Search for the cell housing the specified text and yield its (X, Y) center coordinate. 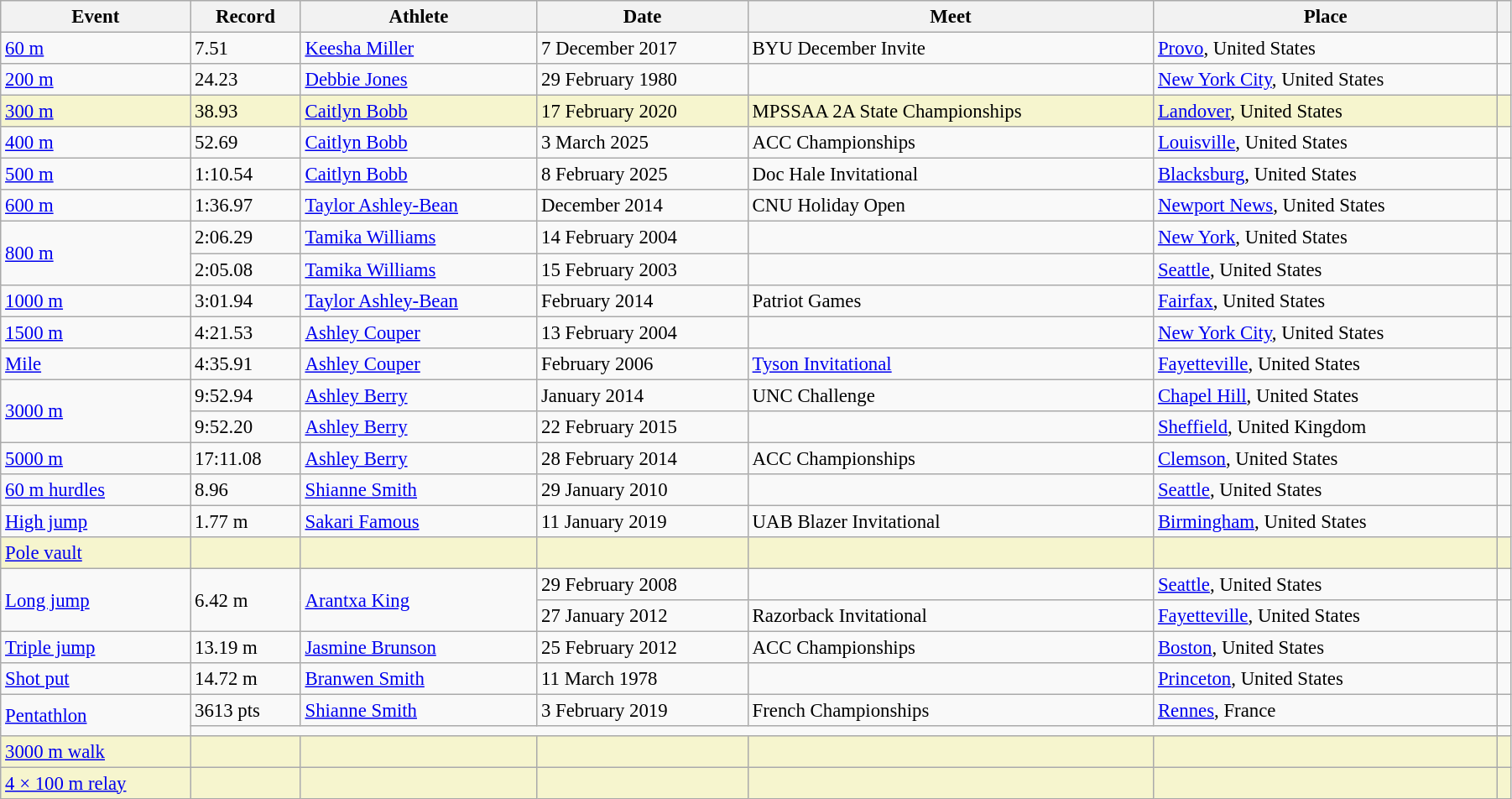
Provo, United States (1326, 49)
29 February 2008 (643, 585)
Meet (950, 17)
UAB Blazer Invitational (950, 521)
2:06.29 (245, 238)
Mile (96, 363)
14.72 m (245, 679)
52.69 (245, 143)
17:11.08 (245, 458)
Doc Hale Invitational (950, 175)
5000 m (96, 458)
8 February 2025 (643, 175)
500 m (96, 175)
Place (1326, 17)
1:10.54 (245, 175)
January 2014 (643, 395)
11 January 2019 (643, 521)
8.96 (245, 490)
13.19 m (245, 648)
60 m hurdles (96, 490)
29 February 1980 (643, 80)
3 March 2025 (643, 143)
High jump (96, 521)
Birmingham, United States (1326, 521)
9:52.20 (245, 427)
Boston, United States (1326, 648)
22 February 2015 (643, 427)
French Championships (950, 711)
1000 m (96, 300)
Louisville, United States (1326, 143)
Jasmine Brunson (419, 648)
Shot put (96, 679)
Triple jump (96, 648)
December 2014 (643, 206)
300 m (96, 112)
UNC Challenge (950, 395)
Princeton, United States (1326, 679)
New York, United States (1326, 238)
MPSSAA 2A State Championships (950, 112)
13 February 2004 (643, 332)
24.23 (245, 80)
600 m (96, 206)
February 2014 (643, 300)
4 × 100 m relay (96, 783)
7 December 2017 (643, 49)
Clemson, United States (1326, 458)
60 m (96, 49)
1500 m (96, 332)
3000 m (96, 411)
CNU Holiday Open (950, 206)
2:05.08 (245, 269)
7.51 (245, 49)
6.42 m (245, 601)
25 February 2012 (643, 648)
28 February 2014 (643, 458)
Branwen Smith (419, 679)
11 March 1978 (643, 679)
Pole vault (96, 553)
Arantxa King (419, 601)
BYU December Invite (950, 49)
14 February 2004 (643, 238)
Date (643, 17)
Record (245, 17)
Fairfax, United States (1326, 300)
Razorback Invitational (950, 616)
Debbie Jones (419, 80)
29 January 2010 (643, 490)
800 m (96, 253)
4:21.53 (245, 332)
200 m (96, 80)
Newport News, United States (1326, 206)
3613 pts (245, 711)
Landover, United States (1326, 112)
Athlete (419, 17)
27 January 2012 (643, 616)
Rennes, France (1326, 711)
Long jump (96, 601)
15 February 2003 (643, 269)
9:52.94 (245, 395)
Patriot Games (950, 300)
Keesha Miller (419, 49)
17 February 2020 (643, 112)
4:35.91 (245, 363)
Pentathlon (96, 715)
1:36.97 (245, 206)
February 2006 (643, 363)
3000 m walk (96, 751)
3:01.94 (245, 300)
400 m (96, 143)
Blacksburg, United States (1326, 175)
Event (96, 17)
3 February 2019 (643, 711)
38.93 (245, 112)
Tyson Invitational (950, 363)
Sheffield, United Kingdom (1326, 427)
1.77 m (245, 521)
Chapel Hill, United States (1326, 395)
Sakari Famous (419, 521)
